Output the [x, y] coordinate of the center of the cell containing the given text.  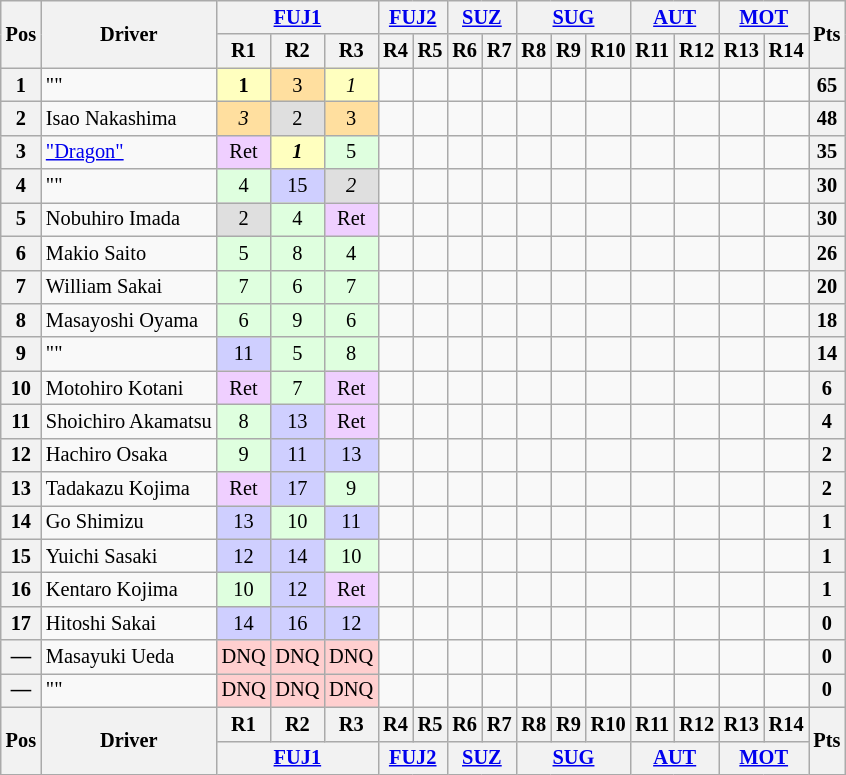
Hitoshi Sakai [129, 623]
Yuichi Sasaki [129, 556]
Nobuhiro Imada [129, 219]
35 [826, 152]
Motohiro Kotani [129, 388]
William Sakai [129, 287]
Hachiro Osaka [129, 455]
Masayuki Ueda [129, 657]
"Dragon" [129, 152]
26 [826, 253]
Go Shimizu [129, 522]
Masayoshi Oyama [129, 320]
48 [826, 118]
Kentaro Kojima [129, 589]
Shoichiro Akamatsu [129, 421]
65 [826, 85]
20 [826, 287]
18 [826, 320]
Isao Nakashima [129, 118]
Tadakazu Kojima [129, 489]
Makio Saito [129, 253]
